Detect which cell encompasses the target text, then output its [X, Y] center coordinate. 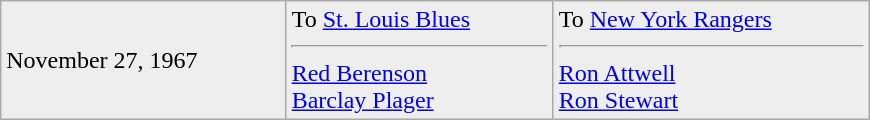
To New York RangersRon AttwellRon Stewart [711, 60]
To St. Louis BluesRed BerensonBarclay Plager [420, 60]
November 27, 1967 [144, 60]
